Output the (X, Y) coordinate of the center of the cell containing the given text.  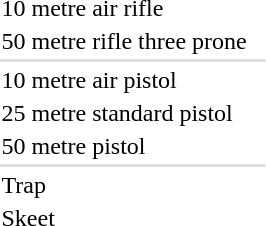
Trap (124, 185)
50 metre pistol (124, 146)
50 metre rifle three prone (124, 41)
25 metre standard pistol (124, 113)
10 metre air pistol (124, 80)
